For the text-containing cell, return its midpoint in [X, Y] coordinate format. 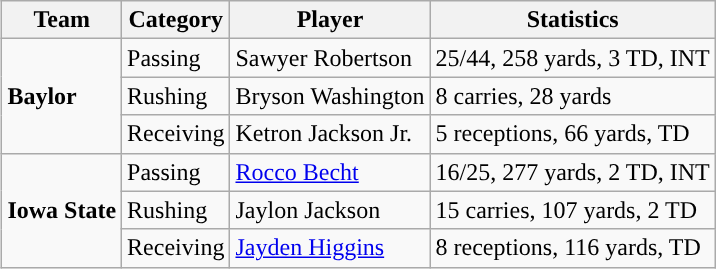
Sawyer Robertson [330, 58]
Baylor [62, 96]
8 carries, 28 yards [572, 96]
Statistics [572, 20]
Team [62, 20]
Category [176, 20]
Iowa State [62, 210]
Jaylon Jackson [330, 210]
Ketron Jackson Jr. [330, 134]
25/44, 258 yards, 3 TD, INT [572, 58]
16/25, 277 yards, 2 TD, INT [572, 172]
8 receptions, 116 yards, TD [572, 248]
Player [330, 20]
5 receptions, 66 yards, TD [572, 134]
Jayden Higgins [330, 248]
Bryson Washington [330, 96]
Rocco Becht [330, 172]
15 carries, 107 yards, 2 TD [572, 210]
